For the text-containing cell, return its midpoint in (X, Y) coordinate format. 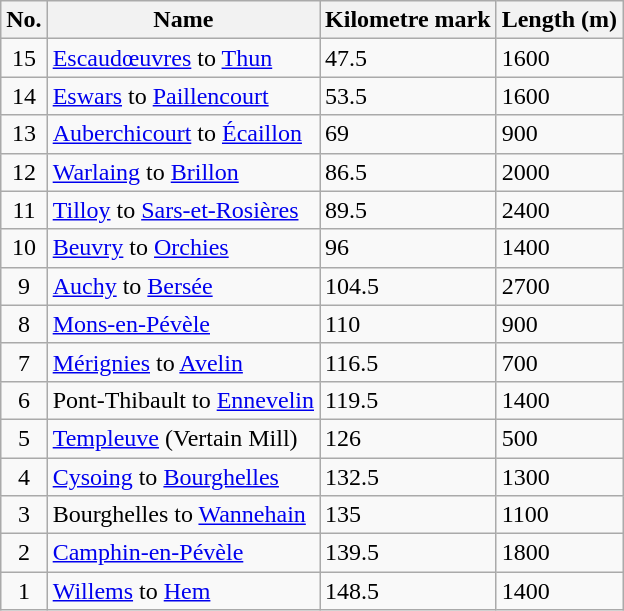
132.5 (408, 477)
7 (24, 362)
Auberchicourt to Écaillon (183, 134)
8 (24, 324)
Warlaing to Brillon (183, 172)
104.5 (408, 286)
Eswars to Paillencourt (183, 96)
89.5 (408, 210)
Mérignies to Avelin (183, 362)
6 (24, 400)
10 (24, 248)
Length (m) (559, 20)
2700 (559, 286)
Bourghelles to Wannehain (183, 515)
700 (559, 362)
1 (24, 591)
110 (408, 324)
5 (24, 438)
9 (24, 286)
4 (24, 477)
2 (24, 553)
47.5 (408, 58)
Cysoing to Bourghelles (183, 477)
Pont-Thibault to Ennevelin (183, 400)
Name (183, 20)
2000 (559, 172)
Camphin-en-Pévèle (183, 553)
Tilloy to Sars-et-Rosières (183, 210)
119.5 (408, 400)
Mons-en-Pévèle (183, 324)
No. (24, 20)
12 (24, 172)
Kilometre mark (408, 20)
3 (24, 515)
13 (24, 134)
135 (408, 515)
Escaudœuvres to Thun (183, 58)
96 (408, 248)
Templeuve (Vertain Mill) (183, 438)
116.5 (408, 362)
139.5 (408, 553)
14 (24, 96)
11 (24, 210)
2400 (559, 210)
Beuvry to Orchies (183, 248)
53.5 (408, 96)
15 (24, 58)
148.5 (408, 591)
500 (559, 438)
126 (408, 438)
1300 (559, 477)
Willems to Hem (183, 591)
86.5 (408, 172)
Auchy to Bersée (183, 286)
1100 (559, 515)
1800 (559, 553)
69 (408, 134)
